Scan for the cell matching the given text and deliver its (x, y) coordinate at center. 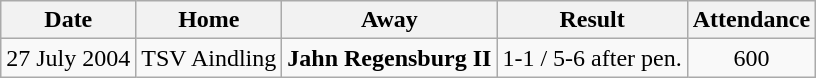
Home (209, 20)
600 (751, 58)
1-1 / 5-6 after pen. (592, 58)
Away (390, 20)
Result (592, 20)
Jahn Regensburg II (390, 58)
Date (68, 20)
Attendance (751, 20)
27 July 2004 (68, 58)
TSV Aindling (209, 58)
